Pinpoint the cell where the given text exists, returning its [x, y] midpoint coordinate. 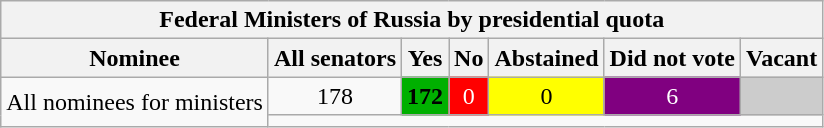
Yes [426, 58]
Federal Ministers of Russia by presidential quota [412, 20]
No [469, 58]
All senators [334, 58]
Nominee [135, 58]
All nominees for ministers [135, 102]
Did not vote [672, 58]
6 [672, 96]
Vacant [781, 58]
Abstained [546, 58]
178 [334, 96]
172 [426, 96]
